Return the [x, y] coordinate for the center point of the cell that contains the specified text.  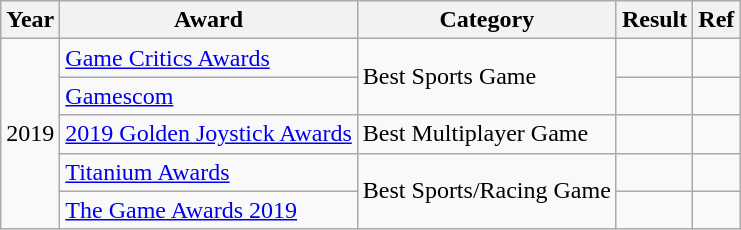
Ref [716, 20]
2019 [30, 134]
The Game Awards 2019 [209, 210]
Category [486, 20]
Award [209, 20]
2019 Golden Joystick Awards [209, 134]
Game Critics Awards [209, 58]
Titanium Awards [209, 172]
Result [654, 20]
Best Sports Game [486, 77]
Year [30, 20]
Gamescom [209, 96]
Best Sports/Racing Game [486, 191]
Best Multiplayer Game [486, 134]
